Find where the given text appears and provide that cell's center as (x, y) coordinate. 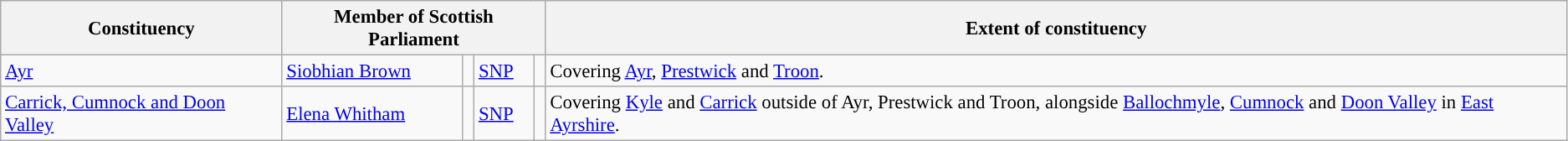
Ayr (141, 71)
Covering Kyle and Carrick outside of Ayr, Prestwick and Troon, alongside Ballochmyle, Cumnock and Doon Valley in East Ayrshire. (1056, 114)
Member of Scottish Parliament (413, 29)
Constituency (141, 29)
Elena Whitham (372, 114)
Carrick, Cumnock and Doon Valley (141, 114)
Extent of constituency (1056, 29)
Siobhian Brown (372, 71)
Covering Ayr, Prestwick and Troon. (1056, 71)
